Return the (x, y) coordinate for the center point of the cell that contains the specified text.  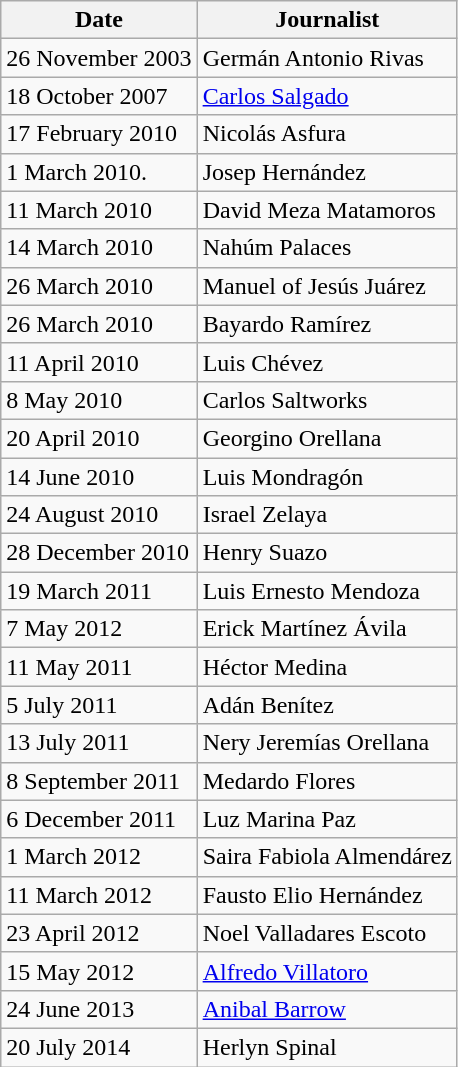
14 March 2010 (99, 248)
Erick Martínez Ávila (327, 629)
28 December 2010 (99, 553)
Georgino Orellana (327, 438)
Adán Benítez (327, 705)
1 March 2010. (99, 172)
Carlos Salgado (327, 96)
18 October 2007 (99, 96)
26 November 2003 (99, 58)
20 April 2010 (99, 438)
8 May 2010 (99, 400)
24 June 2013 (99, 1009)
11 April 2010 (99, 362)
17 February 2010 (99, 134)
Alfredo Villatoro (327, 971)
Nery Jeremías Orellana (327, 743)
Medardo Flores (327, 781)
24 August 2010 (99, 515)
Bayardo Ramírez (327, 324)
Luis Ernesto Mendoza (327, 591)
Henry Suazo (327, 553)
Carlos Saltworks (327, 400)
11 May 2011 (99, 667)
Josep Hernández (327, 172)
11 March 2012 (99, 895)
Fausto Elio Hernández (327, 895)
Héctor Medina (327, 667)
23 April 2012 (99, 933)
15 May 2012 (99, 971)
1 March 2012 (99, 857)
Germán Antonio Rivas (327, 58)
20 July 2014 (99, 1047)
Anibal Barrow (327, 1009)
Luz Marina Paz (327, 819)
Luis Mondragón (327, 477)
11 March 2010 (99, 210)
Saira Fabiola Almendárez (327, 857)
Nicolás Asfura (327, 134)
David Meza Matamoros (327, 210)
5 July 2011 (99, 705)
Journalist (327, 20)
Manuel of Jesús Juárez (327, 286)
Herlyn Spinal (327, 1047)
7 May 2012 (99, 629)
Nahúm Palaces (327, 248)
6 December 2011 (99, 819)
8 September 2011 (99, 781)
Luis Chévez (327, 362)
Noel Valladares Escoto (327, 933)
13 July 2011 (99, 743)
14 June 2010 (99, 477)
Date (99, 20)
Israel Zelaya (327, 515)
19 March 2011 (99, 591)
